Output the (x, y) coordinate of the center of the cell containing the given text.  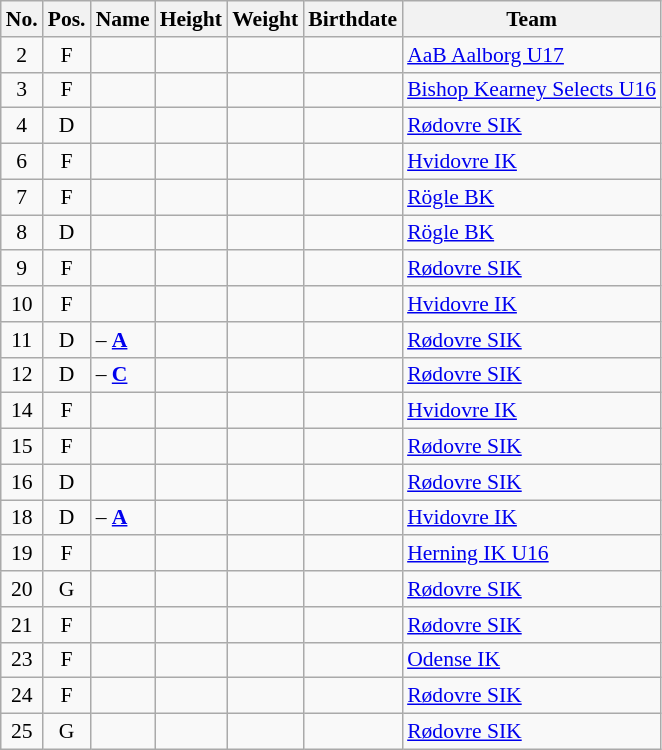
Birthdate (352, 19)
12 (22, 375)
Bishop Kearney Selects U16 (532, 90)
– C (123, 375)
Pos. (67, 19)
25 (22, 732)
6 (22, 162)
Odense IK (532, 660)
2 (22, 55)
AaB Aalborg U17 (532, 55)
4 (22, 126)
9 (22, 269)
15 (22, 447)
18 (22, 518)
Height (191, 19)
11 (22, 340)
Weight (265, 19)
Name (123, 19)
No. (22, 19)
10 (22, 304)
3 (22, 90)
19 (22, 554)
23 (22, 660)
20 (22, 589)
8 (22, 233)
16 (22, 482)
24 (22, 696)
Herning IK U16 (532, 554)
21 (22, 625)
14 (22, 411)
7 (22, 197)
Team (532, 19)
